From the cell containing the given text, extract its center point as [x, y] coordinate. 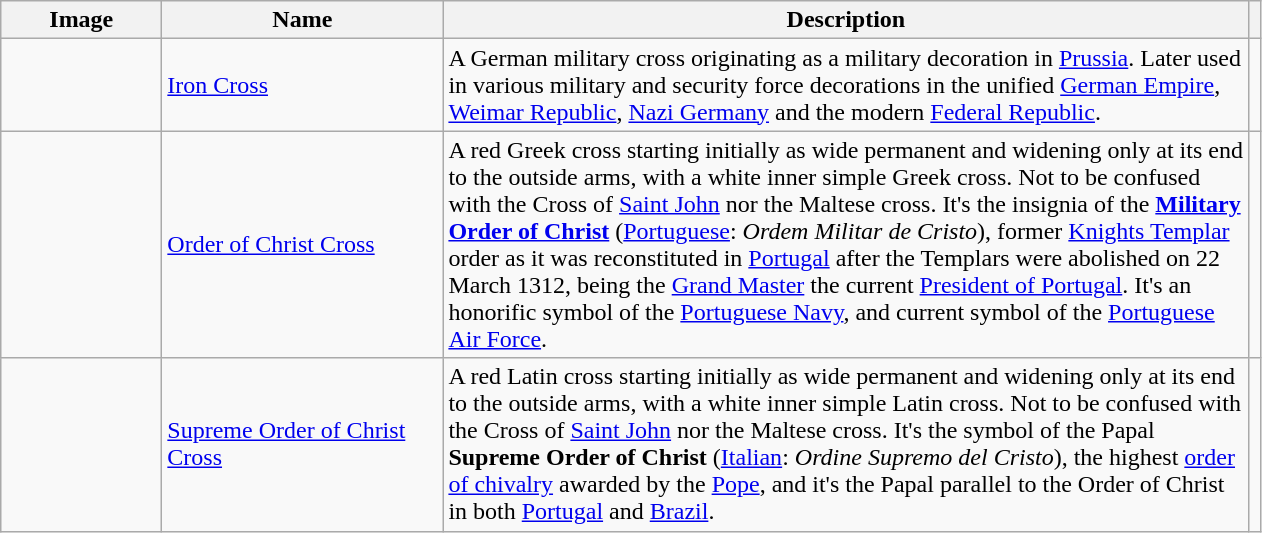
Order of Christ Cross [302, 244]
Iron Cross [302, 85]
Description [846, 20]
Image [82, 20]
Name [302, 20]
Supreme Order of Christ Cross [302, 444]
